Detect which cell encompasses the target text, then output its (X, Y) center coordinate. 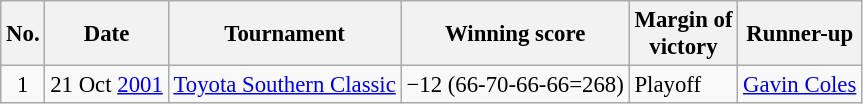
21 Oct 2001 (106, 85)
Toyota Southern Classic (284, 85)
Date (106, 34)
Margin ofvictory (684, 34)
No. (23, 34)
Tournament (284, 34)
Runner-up (800, 34)
1 (23, 85)
Playoff (684, 85)
−12 (66-70-66-66=268) (515, 85)
Gavin Coles (800, 85)
Winning score (515, 34)
